Identify which cell holds the provided text, then report its (x, y) central coordinate. 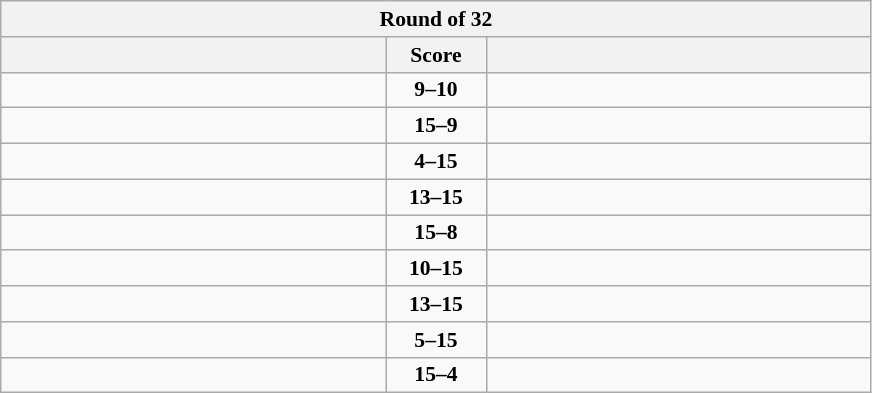
9–10 (436, 90)
10–15 (436, 269)
Round of 32 (436, 19)
15–8 (436, 233)
Score (436, 55)
15–9 (436, 126)
5–15 (436, 340)
15–4 (436, 375)
4–15 (436, 162)
